Find where the given text appears and provide that cell's center as (x, y) coordinate. 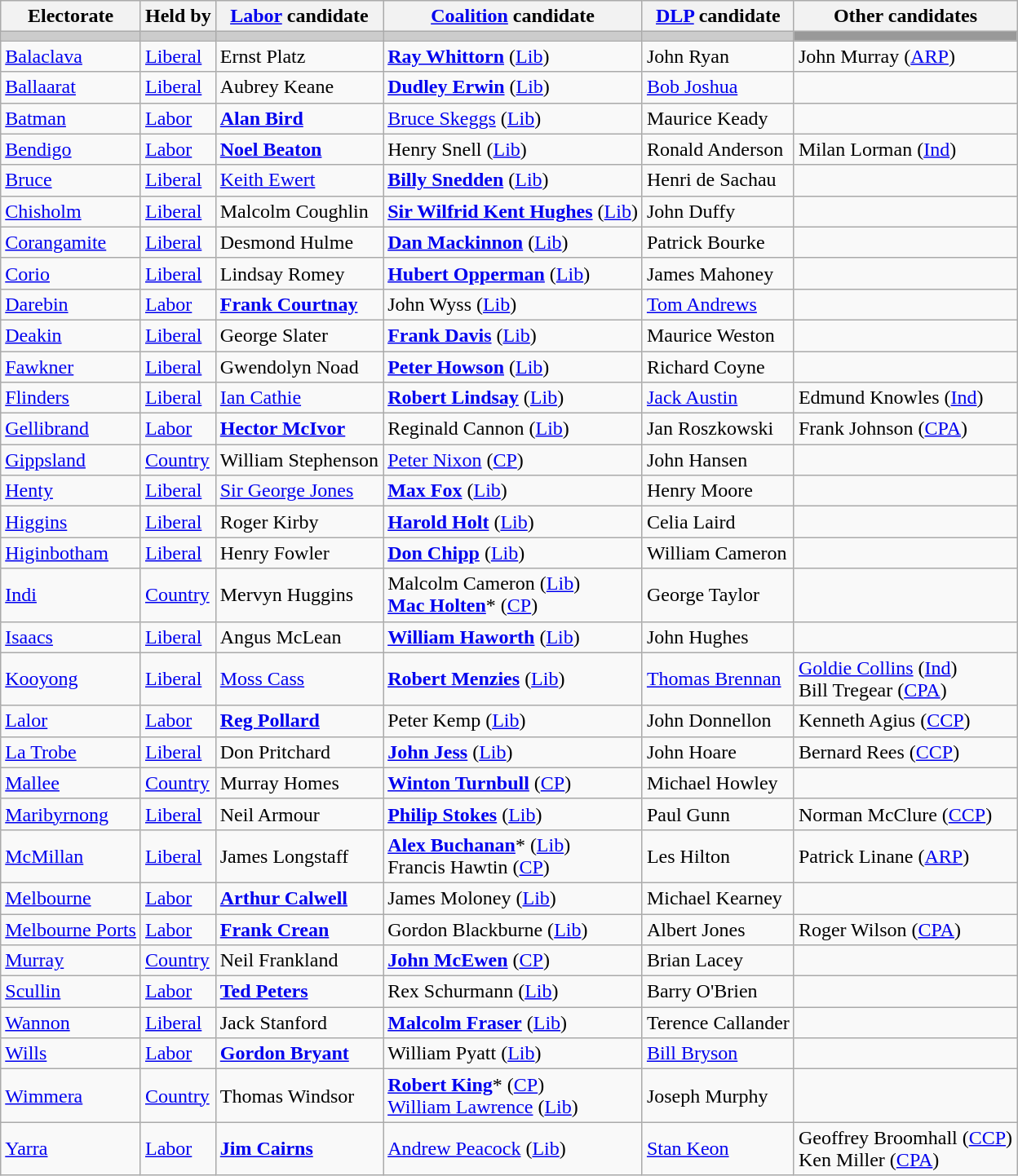
Geoffrey Broomhall (CCP)Ken Miller (CPA) (905, 1148)
Peter Howson (Lib) (513, 366)
Henry Snell (Lib) (513, 149)
Tom Andrews (718, 304)
John Hoare (718, 752)
Kenneth Agius (CCP) (905, 721)
Lindsay Romey (299, 273)
Deakin (71, 335)
Malcolm Fraser (Lib) (513, 1023)
George Taylor (718, 595)
Alan Bird (299, 118)
Hector McIvor (299, 429)
John Donnellon (718, 721)
Peter Nixon (CP) (513, 460)
Paul Gunn (718, 814)
Mallee (71, 783)
Roger Wilson (CPA) (905, 929)
Milan Lorman (Ind) (905, 149)
John Murray (ARP) (905, 56)
John Wyss (Lib) (513, 304)
Maurice Weston (718, 335)
Frank Courtnay (299, 304)
Maribyrnong (71, 814)
Murray (71, 961)
Held by (178, 16)
Scullin (71, 992)
James Moloney (Lib) (513, 898)
Henri de Sachau (718, 180)
Stan Keon (718, 1148)
William Pyatt (Lib) (513, 1054)
Thomas Brennan (718, 679)
Higinbotham (71, 553)
Melbourne Ports (71, 929)
Maurice Keady (718, 118)
Frank Johnson (CPA) (905, 429)
Joseph Murphy (718, 1096)
Gippsland (71, 460)
George Slater (299, 335)
Patrick Linane (ARP) (905, 856)
Lalor (71, 721)
Labor candidate (299, 16)
Harold Holt (Lib) (513, 522)
Balaclava (71, 56)
James Longstaff (299, 856)
Fawkner (71, 366)
Dan Mackinnon (Lib) (513, 242)
Peter Kemp (Lib) (513, 721)
Wimmera (71, 1096)
Jim Cairns (299, 1148)
Gordon Blackburne (Lib) (513, 929)
Desmond Hulme (299, 242)
Corio (71, 273)
Other candidates (905, 16)
Sir George Jones (299, 491)
Goldie Collins (Ind)Bill Tregear (CPA) (905, 679)
Michael Howley (718, 783)
Gordon Bryant (299, 1054)
William Stephenson (299, 460)
John Hughes (718, 637)
Michael Kearney (718, 898)
Bendigo (71, 149)
Yarra (71, 1148)
Sir Wilfrid Kent Hughes (Lib) (513, 211)
Brian Lacey (718, 961)
Arthur Calwell (299, 898)
Henty (71, 491)
John Jess (Lib) (513, 752)
Kooyong (71, 679)
Don Chipp (Lib) (513, 553)
Ernst Platz (299, 56)
Aubrey Keane (299, 87)
John Duffy (718, 211)
La Trobe (71, 752)
Batman (71, 118)
Bruce (71, 180)
Darebin (71, 304)
Bill Bryson (718, 1054)
Bernard Rees (CCP) (905, 752)
Ray Whittorn (Lib) (513, 56)
Terence Callander (718, 1023)
Noel Beaton (299, 149)
Chisholm (71, 211)
Reg Pollard (299, 721)
Melbourne (71, 898)
Coalition candidate (513, 16)
Malcolm Cameron (Lib)Mac Holten* (CP) (513, 595)
Bob Joshua (718, 87)
Ronald Anderson (718, 149)
John Ryan (718, 56)
Dudley Erwin (Lib) (513, 87)
Frank Crean (299, 929)
Don Pritchard (299, 752)
Angus McLean (299, 637)
Murray Homes (299, 783)
Electorate (71, 16)
Robert Menzies (Lib) (513, 679)
Higgins (71, 522)
Norman McClure (CCP) (905, 814)
Celia Laird (718, 522)
Andrew Peacock (Lib) (513, 1148)
Flinders (71, 398)
Indi (71, 595)
Edmund Knowles (Ind) (905, 398)
Gwendolyn Noad (299, 366)
Jack Stanford (299, 1023)
Frank Davis (Lib) (513, 335)
Robert King* (CP)William Lawrence (Lib) (513, 1096)
Les Hilton (718, 856)
Gellibrand (71, 429)
Hubert Opperman (Lib) (513, 273)
Moss Cass (299, 679)
Henry Moore (718, 491)
Alex Buchanan* (Lib)Francis Hawtin (CP) (513, 856)
Roger Kirby (299, 522)
Corangamite (71, 242)
Malcolm Coughlin (299, 211)
James Mahoney (718, 273)
Thomas Windsor (299, 1096)
DLP candidate (718, 16)
Robert Lindsay (Lib) (513, 398)
Albert Jones (718, 929)
Ted Peters (299, 992)
John McEwen (CP) (513, 961)
William Haworth (Lib) (513, 637)
Reginald Cannon (Lib) (513, 429)
Rex Schurmann (Lib) (513, 992)
Philip Stokes (Lib) (513, 814)
Max Fox (Lib) (513, 491)
Henry Fowler (299, 553)
Wannon (71, 1023)
Patrick Bourke (718, 242)
Bruce Skeggs (Lib) (513, 118)
Keith Ewert (299, 180)
Jan Roszkowski (718, 429)
John Hansen (718, 460)
Ballaarat (71, 87)
Isaacs (71, 637)
Barry O'Brien (718, 992)
Jack Austin (718, 398)
Neil Armour (299, 814)
Ian Cathie (299, 398)
Neil Frankland (299, 961)
Billy Snedden (Lib) (513, 180)
Winton Turnbull (CP) (513, 783)
Wills (71, 1054)
Mervyn Huggins (299, 595)
William Cameron (718, 553)
Richard Coyne (718, 366)
McMillan (71, 856)
